Determine the (X, Y) coordinate at the center of the cell enclosing the given text.  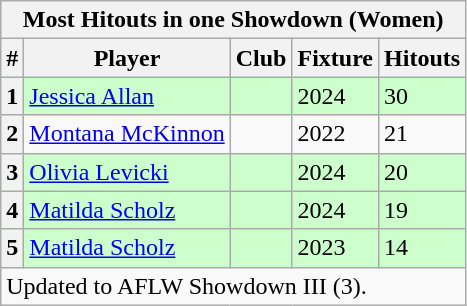
Jessica Allan (127, 96)
Updated to AFLW Showdown III (3). (234, 286)
Player (127, 58)
19 (422, 210)
2022 (336, 134)
20 (422, 172)
3 (12, 172)
30 (422, 96)
2023 (336, 248)
Montana McKinnon (127, 134)
Club (261, 58)
# (12, 58)
21 (422, 134)
2 (12, 134)
4 (12, 210)
1 (12, 96)
Most Hitouts in one Showdown (Women) (234, 20)
Hitouts (422, 58)
5 (12, 248)
Olivia Levicki (127, 172)
14 (422, 248)
Fixture (336, 58)
